Determine the (x, y) coordinate at the center of the cell enclosing the given text.  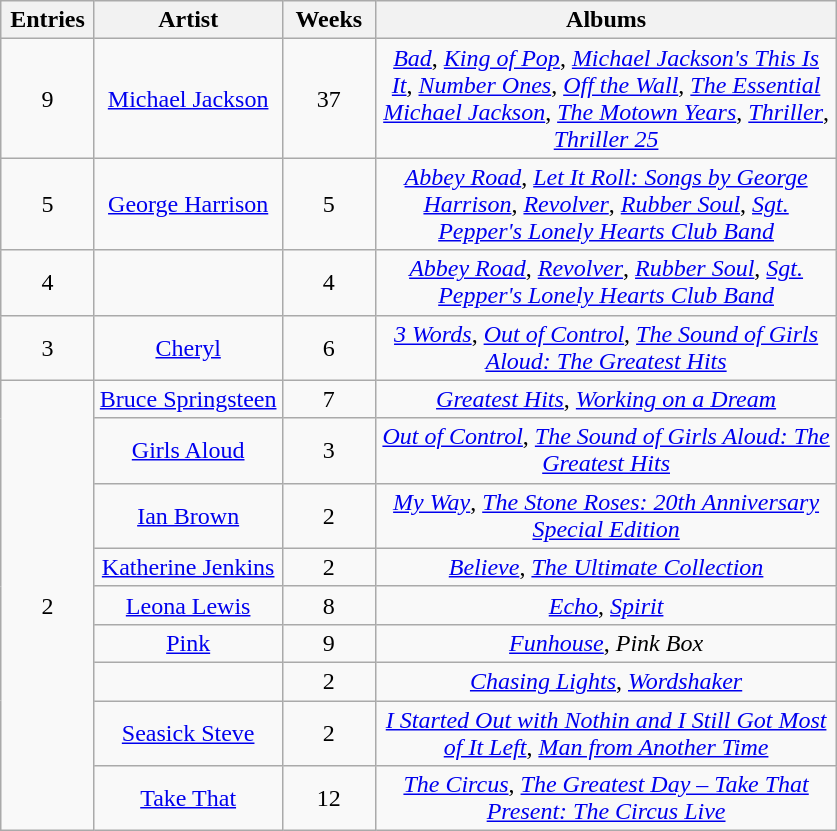
Bad, King of Pop, Michael Jackson's This Is It, Number Ones, Off the Wall, The Essential Michael Jackson, The Motown Years, Thriller, Thriller 25 (606, 98)
12 (329, 798)
Greatest Hits, Working on a Dream (606, 399)
Abbey Road, Revolver, Rubber Soul, Sgt. Pepper's Lonely Hearts Club Band (606, 282)
Leona Lewis (188, 605)
I Started Out with Nothin and I Still Got Most of It Left, Man from Another Time (606, 732)
Abbey Road, Let It Roll: Songs by George Harrison, Revolver, Rubber Soul, Sgt. Pepper's Lonely Hearts Club Band (606, 204)
Weeks (329, 20)
Albums (606, 20)
Ian Brown (188, 516)
Chasing Lights, Wordshaker (606, 681)
7 (329, 399)
Bruce Springsteen (188, 399)
Pink (188, 643)
Artist (188, 20)
Seasick Steve (188, 732)
The Circus, The Greatest Day – Take That Present: The Circus Live (606, 798)
Echo, Spirit (606, 605)
Take That (188, 798)
Entries (48, 20)
Cheryl (188, 348)
6 (329, 348)
Believe, The Ultimate Collection (606, 567)
37 (329, 98)
Katherine Jenkins (188, 567)
Funhouse, Pink Box (606, 643)
My Way, The Stone Roses: 20th Anniversary Special Edition (606, 516)
Girls Aloud (188, 450)
Michael Jackson (188, 98)
3 Words, Out of Control, The Sound of Girls Aloud: The Greatest Hits (606, 348)
Out of Control, The Sound of Girls Aloud: The Greatest Hits (606, 450)
George Harrison (188, 204)
8 (329, 605)
